Return (X, Y) of the center of cell containing provided text 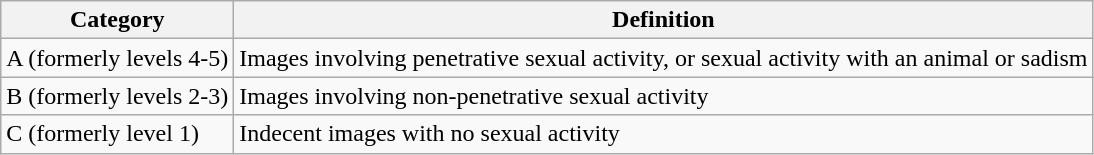
Category (118, 20)
A (formerly levels 4-5) (118, 58)
Images involving penetrative sexual activity, or sexual activity with an animal or sadism (664, 58)
Images involving non-penetrative sexual activity (664, 96)
C (formerly level 1) (118, 134)
Indecent images with no sexual activity (664, 134)
Definition (664, 20)
B (formerly levels 2-3) (118, 96)
